Provide the [X, Y] coordinate of the cell's center where the given text is located.  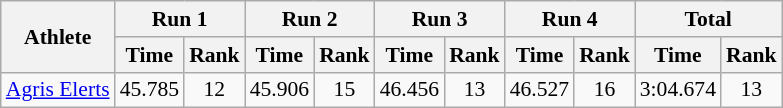
Run 1 [180, 19]
46.456 [410, 90]
46.527 [540, 90]
15 [344, 90]
Run 2 [310, 19]
3:04.674 [678, 90]
45.906 [280, 90]
Run 3 [440, 19]
16 [604, 90]
Total [708, 19]
45.785 [150, 90]
Run 4 [570, 19]
Agris Elerts [58, 90]
12 [214, 90]
Athlete [58, 36]
